Provide the (x, y) coordinate of the cell's center where the given text is located.  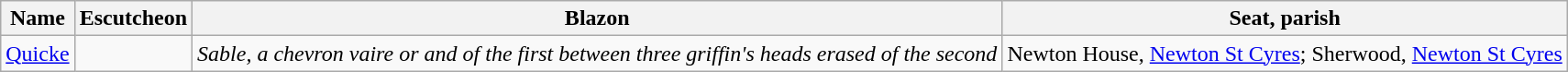
Escutcheon (133, 18)
Seat, parish (1285, 18)
Name (38, 18)
Newton House, Newton St Cyres; Sherwood, Newton St Cyres (1285, 54)
Blazon (598, 18)
Sable, a chevron vaire or and of the first between three griffin's heads erased of the second (598, 54)
Quicke (38, 54)
